Locate the cell with the specified text and output its [x, y] center coordinate. 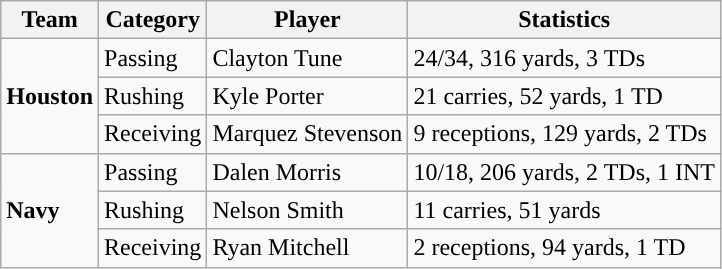
21 carries, 52 yards, 1 TD [564, 96]
Player [308, 20]
Ryan Mitchell [308, 248]
24/34, 316 yards, 3 TDs [564, 58]
Clayton Tune [308, 58]
Team [50, 20]
Dalen Morris [308, 172]
Statistics [564, 20]
Nelson Smith [308, 210]
11 carries, 51 yards [564, 210]
Category [153, 20]
2 receptions, 94 yards, 1 TD [564, 248]
Marquez Stevenson [308, 134]
9 receptions, 129 yards, 2 TDs [564, 134]
Kyle Porter [308, 96]
Houston [50, 96]
10/18, 206 yards, 2 TDs, 1 INT [564, 172]
Navy [50, 210]
